For the text-containing cell, return its midpoint in [X, Y] coordinate format. 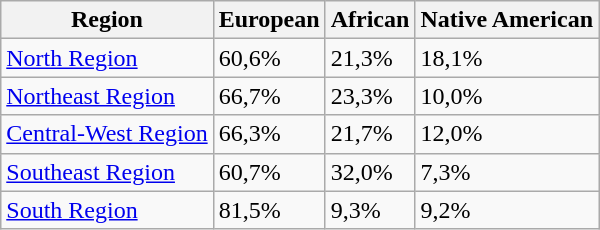
9,3% [370, 210]
10,0% [507, 96]
23,3% [370, 96]
Northeast Region [107, 96]
12,0% [507, 134]
60,7% [269, 172]
European [269, 20]
81,5% [269, 210]
Native American [507, 20]
Central-West Region [107, 134]
21,7% [370, 134]
66,3% [269, 134]
9,2% [507, 210]
South Region [107, 210]
7,3% [507, 172]
Region [107, 20]
32,0% [370, 172]
66,7% [269, 96]
18,1% [507, 58]
North Region [107, 58]
Southeast Region [107, 172]
21,3% [370, 58]
60,6% [269, 58]
African [370, 20]
